From the cell containing the given text, extract its center point as [X, Y] coordinate. 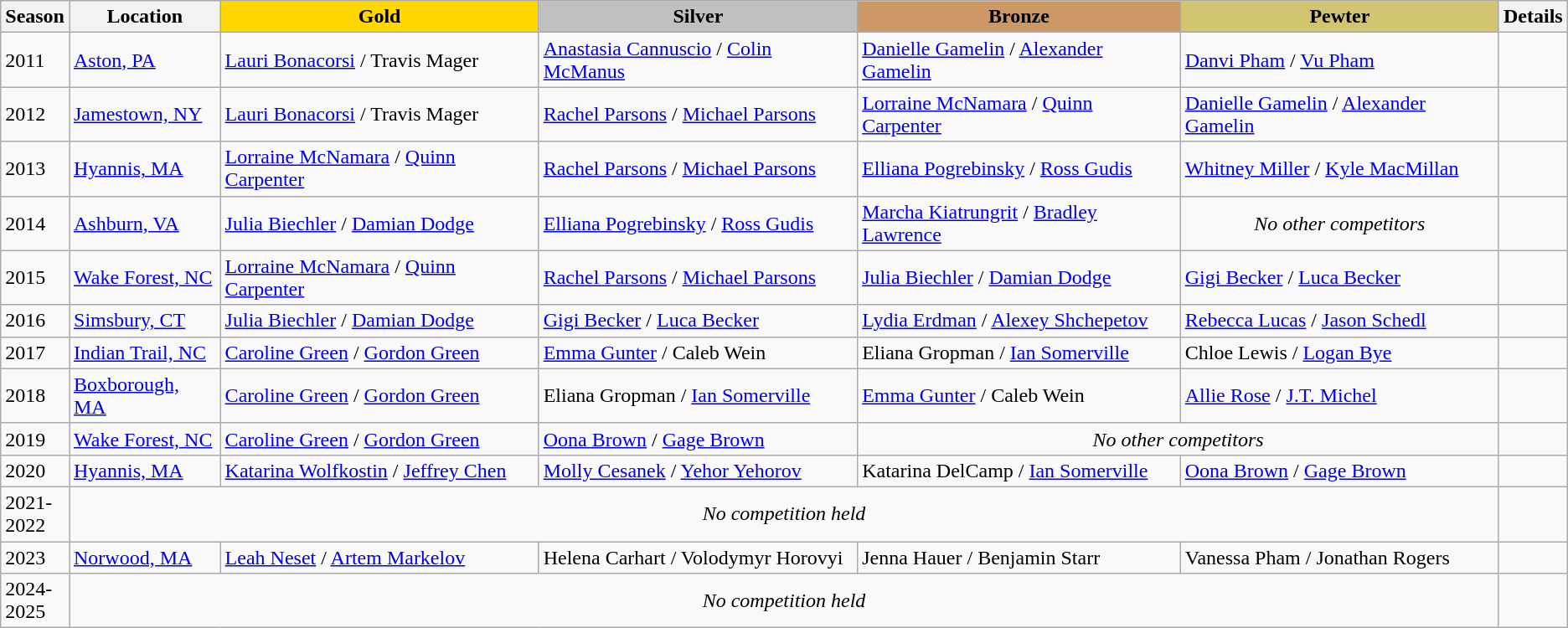
2014 [35, 223]
Allie Rose / J.T. Michel [1339, 395]
2019 [35, 439]
2020 [35, 471]
2011 [35, 60]
Helena Carhart / Volodymyr Horovyi [699, 557]
Bronze [1019, 17]
Pewter [1339, 17]
Marcha Kiatrungrit / Bradley Lawrence [1019, 223]
2017 [35, 353]
2015 [35, 278]
2012 [35, 114]
2018 [35, 395]
Silver [699, 17]
Rebecca Lucas / Jason Schedl [1339, 321]
Leah Neset / Artem Markelov [379, 557]
2024-2025 [35, 601]
Indian Trail, NC [144, 353]
Vanessa Pham / Jonathan Rogers [1339, 557]
Katarina Wolfkostin / Jeffrey Chen [379, 471]
Jenna Hauer / Benjamin Starr [1019, 557]
Season [35, 17]
2021-2022 [35, 514]
Norwood, MA [144, 557]
Chloe Lewis / Logan Bye [1339, 353]
Details [1533, 17]
Katarina DelCamp / Ian Somerville [1019, 471]
Molly Cesanek / Yehor Yehorov [699, 471]
Jamestown, NY [144, 114]
Anastasia Cannuscio / Colin McManus [699, 60]
2023 [35, 557]
Gold [379, 17]
Aston, PA [144, 60]
Ashburn, VA [144, 223]
2013 [35, 169]
Simsbury, CT [144, 321]
Lydia Erdman / Alexey Shchepetov [1019, 321]
Location [144, 17]
2016 [35, 321]
Boxborough, MA [144, 395]
Whitney Miller / Kyle MacMillan [1339, 169]
Danvi Pham / Vu Pham [1339, 60]
